Return the (X, Y) coordinate for the center point of the cell that contains the specified text.  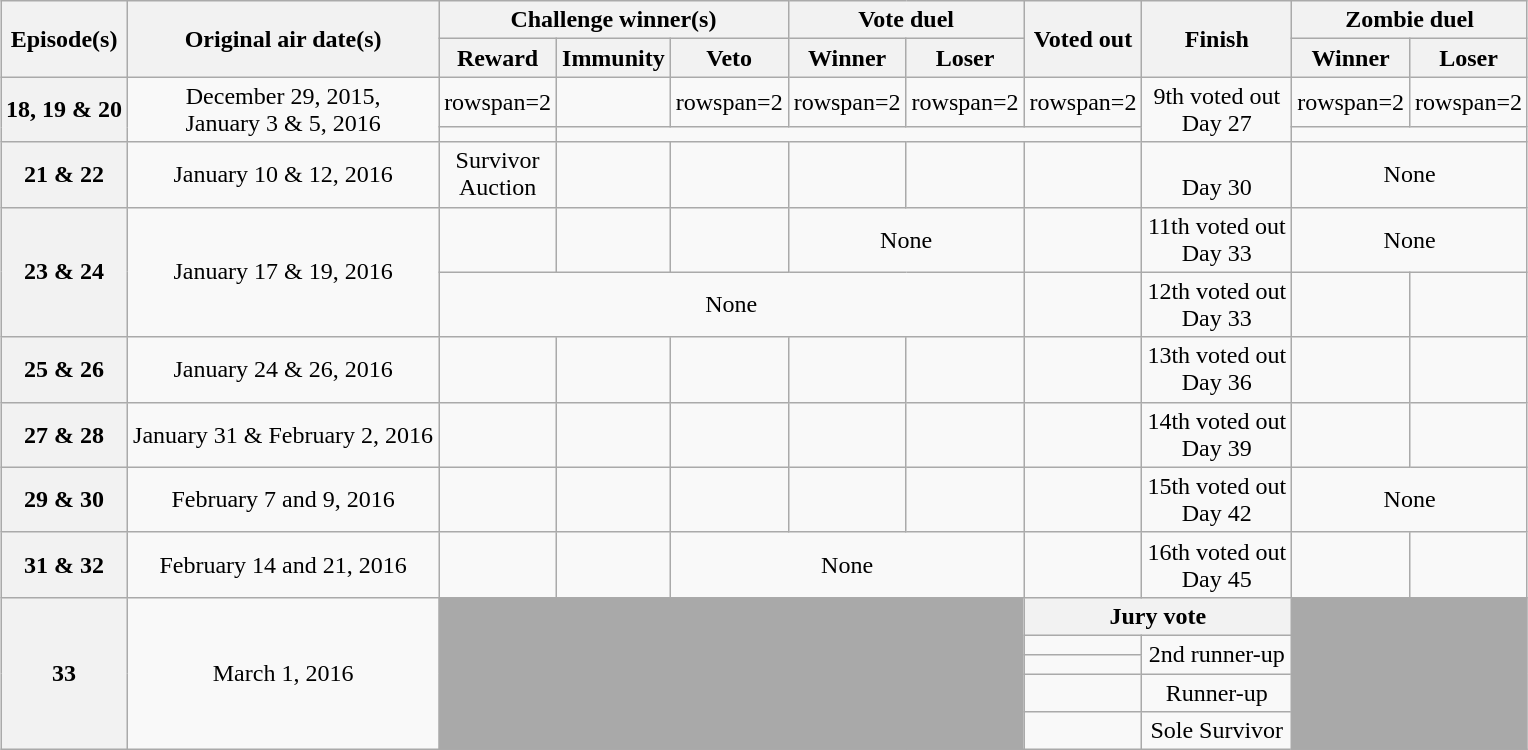
Vote duel (906, 20)
11th voted outDay 33 (1217, 240)
21 & 22 (64, 174)
January 10 & 12, 2016 (284, 174)
18, 19 & 20 (64, 110)
Immunity (614, 58)
Zombie duel (1410, 20)
Original air date(s) (284, 39)
14th voted outDay 39 (1217, 434)
31 & 32 (64, 564)
27 & 28 (64, 434)
2nd runner-up (1217, 654)
Day 30 (1217, 174)
Episode(s) (64, 39)
Sole Survivor (1217, 731)
March 1, 2016 (284, 673)
Reward (498, 58)
Voted out (1083, 39)
Challenge winner(s) (614, 20)
January 17 & 19, 2016 (284, 272)
Jury vote (1158, 616)
SurvivorAuction (498, 174)
January 31 & February 2, 2016 (284, 434)
25 & 26 (64, 370)
Finish (1217, 39)
January 24 & 26, 2016 (284, 370)
16th voted outDay 45 (1217, 564)
15th voted outDay 42 (1217, 500)
23 & 24 (64, 272)
Runner-up (1217, 693)
February 14 and 21, 2016 (284, 564)
December 29, 2015,January 3 & 5, 2016 (284, 110)
February 7 and 9, 2016 (284, 500)
13th voted outDay 36 (1217, 370)
Veto (729, 58)
12th voted outDay 33 (1217, 304)
33 (64, 673)
9th voted outDay 27 (1217, 110)
29 & 30 (64, 500)
